Detect which cell encompasses the target text, then output its [X, Y] center coordinate. 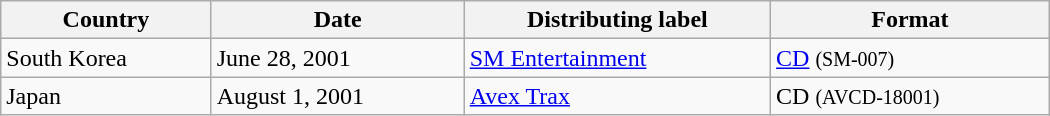
CD (AVCD-18001) [910, 96]
CD (SM-007) [910, 58]
August 1, 2001 [338, 96]
Avex Trax [617, 96]
SM Entertainment [617, 58]
Distributing label [617, 20]
South Korea [106, 58]
Date [338, 20]
Format [910, 20]
June 28, 2001 [338, 58]
Country [106, 20]
Japan [106, 96]
